Search for the cell housing the specified text and yield its [x, y] center coordinate. 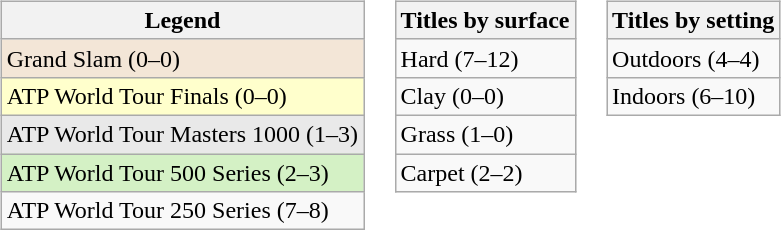
ATP World Tour 500 Series (2–3) [182, 173]
Legend [182, 20]
Hard (7–12) [485, 58]
ATP World Tour 250 Series (7–8) [182, 211]
Grass (1–0) [485, 134]
Indoors (6–10) [694, 96]
Titles by surface [485, 20]
Grand Slam (0–0) [182, 58]
Titles by setting [694, 20]
Clay (0–0) [485, 96]
ATP World Tour Masters 1000 (1–3) [182, 134]
Outdoors (4–4) [694, 58]
ATP World Tour Finals (0–0) [182, 96]
Carpet (2–2) [485, 173]
